Return (x, y) of the center of cell containing provided text 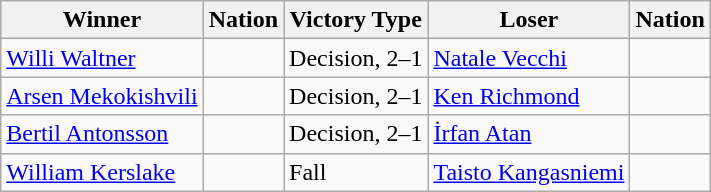
William Kerslake (102, 172)
Arsen Mekokishvili (102, 96)
Willi Waltner (102, 58)
Natale Vecchi (529, 58)
Winner (102, 20)
Bertil Antonsson (102, 134)
Loser (529, 20)
Taisto Kangasniemi (529, 172)
İrfan Atan (529, 134)
Fall (356, 172)
Ken Richmond (529, 96)
Victory Type (356, 20)
